Identify which cell holds the provided text, then report its [x, y] central coordinate. 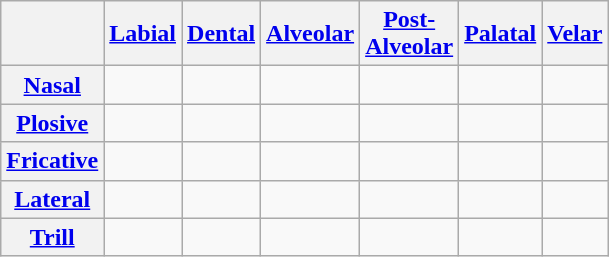
Dental [222, 34]
Palatal [500, 34]
Trill [52, 237]
Plosive [52, 123]
Nasal [52, 85]
Post-Alveolar [410, 34]
Fricative [52, 161]
Labial [143, 34]
Lateral [52, 199]
Alveolar [310, 34]
Velar [575, 34]
